From the cell containing the given text, extract its center point as [X, Y] coordinate. 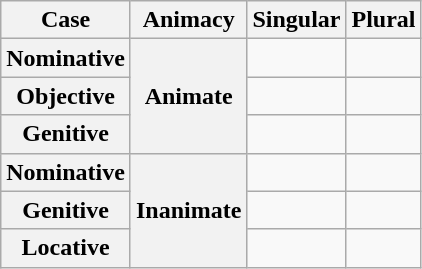
Inanimate [188, 210]
Locative [66, 248]
Plural [384, 20]
Animacy [188, 20]
Singular [296, 20]
Objective [66, 96]
Case [66, 20]
Animate [188, 96]
